Return [X, Y] of the center of cell containing provided text 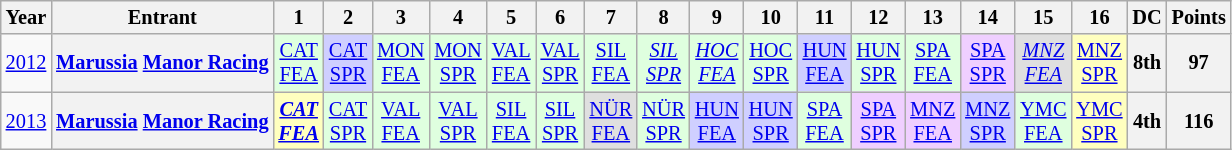
11 [825, 17]
116 [1199, 121]
15 [1043, 17]
2013 [26, 121]
14 [988, 17]
Points [1199, 17]
4th [1146, 121]
YMCFEA [1043, 121]
16 [1099, 17]
10 [771, 17]
NÜRFEA [610, 121]
13 [932, 17]
DC [1146, 17]
2012 [26, 63]
97 [1199, 63]
8th [1146, 63]
HOCSPR [771, 63]
1 [298, 17]
4 [458, 17]
9 [717, 17]
YMCSPR [1099, 121]
MONSPR [458, 63]
8 [664, 17]
12 [878, 17]
Entrant [162, 17]
3 [400, 17]
MONFEA [400, 63]
2 [348, 17]
7 [610, 17]
NÜRSPR [664, 121]
5 [512, 17]
6 [560, 17]
Year [26, 17]
HOCFEA [717, 63]
